Determine the [X, Y] coordinate at the center of the cell enclosing the given text.  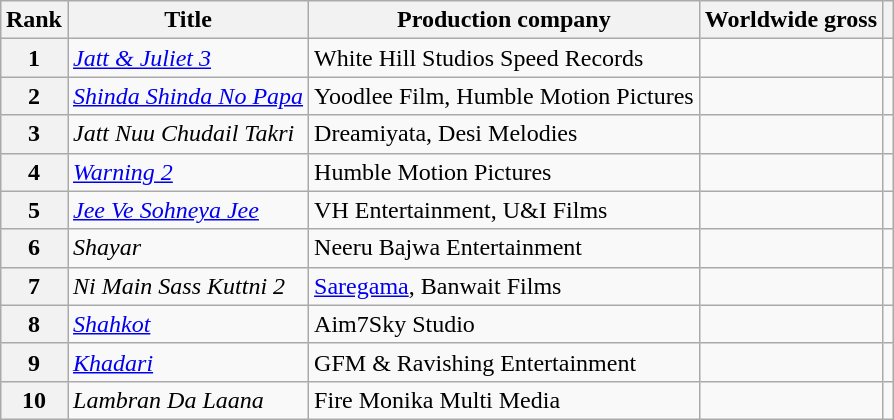
Neeru Bajwa Entertainment [504, 248]
White Hill Studios Speed Records [504, 58]
Dreamiyata, Desi Melodies [504, 134]
VH Entertainment, U&I Films [504, 210]
10 [34, 400]
Aim7Sky Studio [504, 324]
GFM & Ravishing Entertainment [504, 362]
Jee Ve Sohneya Jee [188, 210]
Yoodlee Film, Humble Motion Pictures [504, 96]
Rank [34, 20]
Shinda Shinda No Papa [188, 96]
Lambran Da Laana [188, 400]
3 [34, 134]
7 [34, 286]
Shahkot [188, 324]
Humble Motion Pictures [504, 172]
1 [34, 58]
Khadari [188, 362]
Jatt & Juliet 3 [188, 58]
Jatt Nuu Chudail Takri [188, 134]
Production company [504, 20]
9 [34, 362]
4 [34, 172]
Warning 2 [188, 172]
Fire Monika Multi Media [504, 400]
Worldwide gross [790, 20]
Title [188, 20]
Shayar [188, 248]
5 [34, 210]
6 [34, 248]
8 [34, 324]
2 [34, 96]
Ni Main Sass Kuttni 2 [188, 286]
Saregama, Banwait Films [504, 286]
